Find where the given text appears and provide that cell's center as [x, y] coordinate. 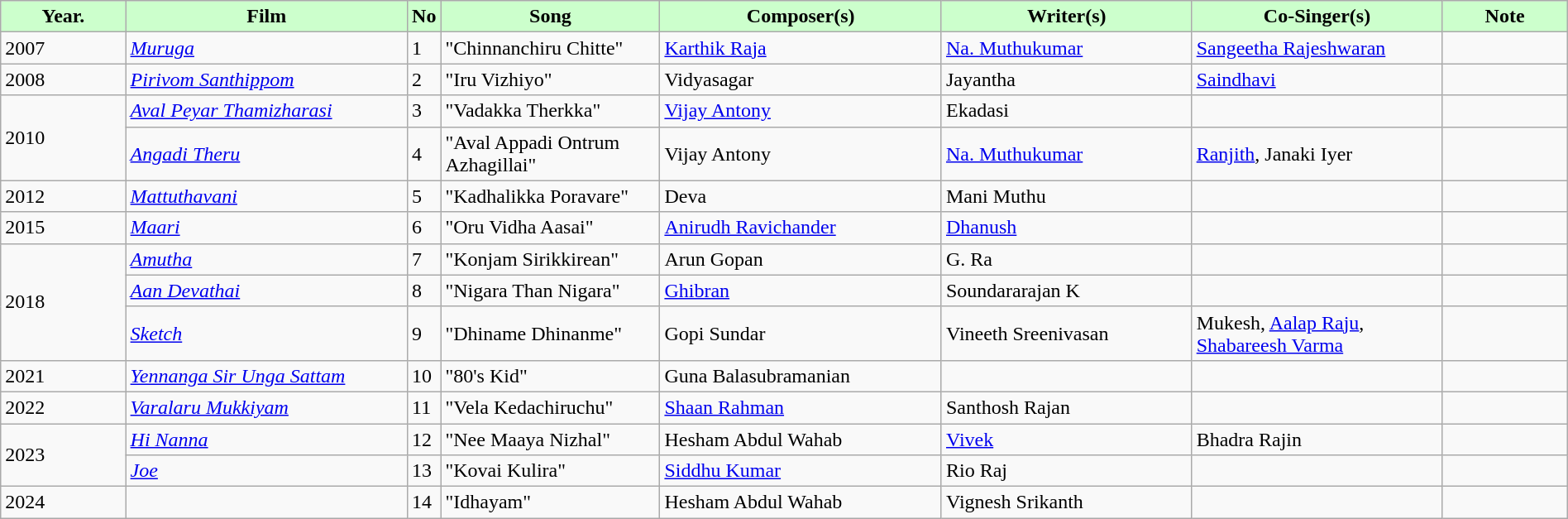
Vivek [1067, 440]
"Vadakka Therkka" [551, 111]
Vineeth Sreenivasan [1067, 333]
Note [1505, 17]
Ghibran [801, 291]
Gopi Sundar [801, 333]
5 [424, 196]
10 [424, 376]
6 [424, 228]
Film [266, 17]
"Chinnanchiru Chitte" [551, 48]
Pirivom Santhippom [266, 79]
Mani Muthu [1067, 196]
Varalaru Mukkiyam [266, 407]
"Vela Kedachiruchu" [551, 407]
2021 [63, 376]
Muruga [266, 48]
Mattuthavani [266, 196]
Rio Raj [1067, 471]
9 [424, 333]
2015 [63, 228]
Ranjith, Janaki Iyer [1317, 154]
Mukesh, Aalap Raju, Shabareesh Varma [1317, 333]
Vignesh Srikanth [1067, 502]
3 [424, 111]
2008 [63, 79]
No [424, 17]
2 [424, 79]
"Nee Maaya Nizhal" [551, 440]
Siddhu Kumar [801, 471]
Hi Nanna [266, 440]
11 [424, 407]
Deva [801, 196]
1 [424, 48]
"80's Kid" [551, 376]
Maari [266, 228]
Ekadasi [1067, 111]
Year. [63, 17]
Bhadra Rajin [1317, 440]
Aval Peyar Thamizharasi [266, 111]
2010 [63, 137]
Sketch [266, 333]
2007 [63, 48]
Santhosh Rajan [1067, 407]
"Kadhalikka Poravare" [551, 196]
"Oru Vidha Aasai" [551, 228]
Vidyasagar [801, 79]
2012 [63, 196]
Anirudh Ravichander [801, 228]
Guna Balasubramanian [801, 376]
Writer(s) [1067, 17]
"Aval Appadi Ontrum Azhagillai" [551, 154]
"Idhayam" [551, 502]
2022 [63, 407]
"Nigara Than Nigara" [551, 291]
Saindhavi [1317, 79]
Yennanga Sir Unga Sattam [266, 376]
12 [424, 440]
Dhanush [1067, 228]
"Kovai Kulira" [551, 471]
8 [424, 291]
Sangeetha Rajeshwaran [1317, 48]
Joe [266, 471]
"Konjam Sirikkirean" [551, 259]
"Dhiname Dhinanme" [551, 333]
4 [424, 154]
Co-Singer(s) [1317, 17]
2018 [63, 301]
13 [424, 471]
Soundararajan K [1067, 291]
Karthik Raja [801, 48]
7 [424, 259]
G. Ra [1067, 259]
"Iru Vizhiyo" [551, 79]
Aan Devathai [266, 291]
Arun Gopan [801, 259]
2024 [63, 502]
Jayantha [1067, 79]
2023 [63, 455]
Angadi Theru [266, 154]
Song [551, 17]
Amutha [266, 259]
Composer(s) [801, 17]
14 [424, 502]
Shaan Rahman [801, 407]
